Pinpoint the cell where the given text exists, returning its (x, y) midpoint coordinate. 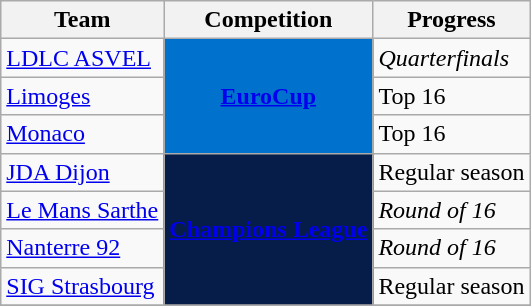
Monaco (82, 134)
Champions League (268, 229)
Progress (452, 20)
Competition (268, 20)
JDA Dijon (82, 172)
EuroCup (268, 96)
Team (82, 20)
Limoges (82, 96)
SIG Strasbourg (82, 286)
Le Mans Sarthe (82, 210)
Quarterfinals (452, 58)
LDLC ASVEL (82, 58)
Nanterre 92 (82, 248)
